Scan for the cell matching the given text and deliver its (X, Y) coordinate at center. 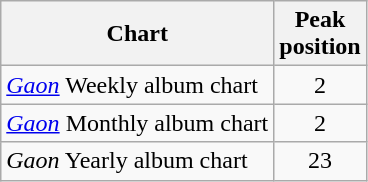
Gaon Yearly album chart (138, 161)
Peakposition (320, 34)
Gaon Monthly album chart (138, 123)
Gaon Weekly album chart (138, 85)
Chart (138, 34)
23 (320, 161)
